Determine the (x, y) coordinate at the center of the cell enclosing the given text.  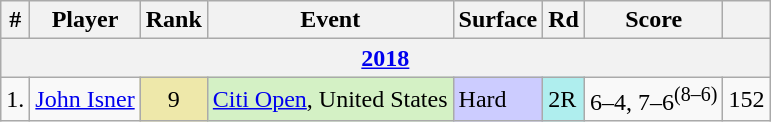
2018 (386, 58)
152 (746, 100)
1. (16, 100)
9 (174, 100)
Rank (174, 20)
2R (564, 100)
6–4, 7–6(8–6) (653, 100)
Score (653, 20)
# (16, 20)
Surface (498, 20)
John Isner (85, 100)
Event (330, 20)
Citi Open, United States (330, 100)
Hard (498, 100)
Rd (564, 20)
Player (85, 20)
